From the cell containing the given text, extract its center point as [x, y] coordinate. 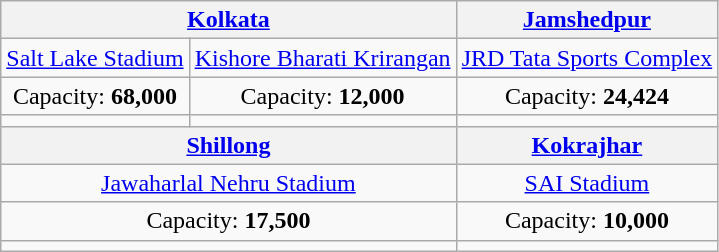
Capacity: 17,500 [228, 221]
Kishore Bharati Krirangan [322, 58]
Kokrajhar [587, 145]
Kolkata [228, 20]
Jamshedpur [587, 20]
Capacity: 12,000 [322, 96]
Salt Lake Stadium [95, 58]
Shillong [228, 145]
Capacity: 68,000 [95, 96]
SAI Stadium [587, 183]
JRD Tata Sports Complex [587, 58]
Jawaharlal Nehru Stadium [228, 183]
Capacity: 10,000 [587, 221]
Capacity: 24,424 [587, 96]
